Identify which cell holds the provided text, then report its (X, Y) central coordinate. 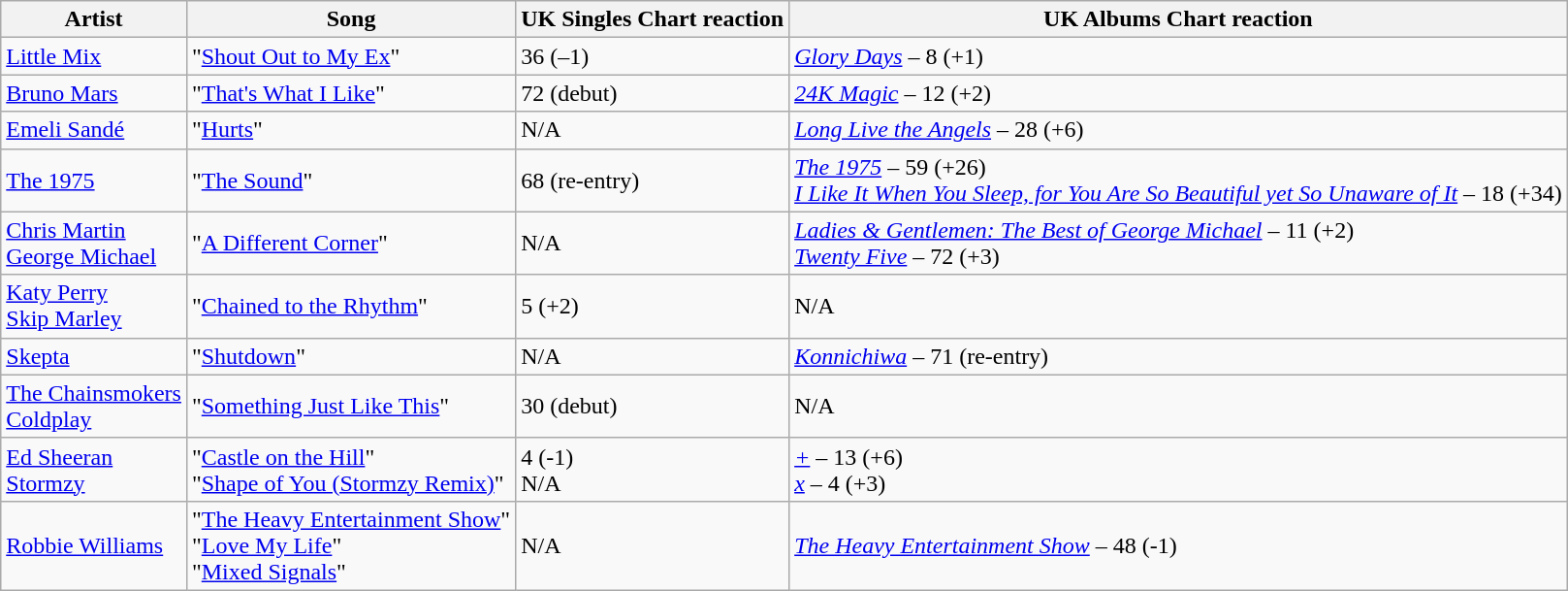
"Castle on the Hill""Shape of You (Stormzy Remix)" (351, 470)
Glory Days – 8 (+1) (1179, 56)
The ChainsmokersColdplay (94, 406)
UK Singles Chart reaction (653, 19)
Long Live the Angels – 28 (+6) (1179, 130)
68 (re-entry) (653, 181)
"Chained to the Rhythm" (351, 307)
Song (351, 19)
30 (debut) (653, 406)
72 (debut) (653, 93)
"Shout Out to My Ex" (351, 56)
24K Magic – 12 (+2) (1179, 93)
UK Albums Chart reaction (1179, 19)
5 (+2) (653, 307)
Ed SheeranStormzy (94, 470)
Artist (94, 19)
The 1975 (94, 181)
Chris MartinGeorge Michael (94, 243)
Ladies & Gentlemen: The Best of George Michael – 11 (+2)Twenty Five – 72 (+3) (1179, 243)
+ – 13 (+6)x – 4 (+3) (1179, 470)
"The Heavy Entertainment Show""Love My Life""Mixed Signals" (351, 545)
"That's What I Like" (351, 93)
"Something Just Like This" (351, 406)
The Heavy Entertainment Show – 48 (-1) (1179, 545)
4 (-1)N/A (653, 470)
Little Mix (94, 56)
Katy PerrySkip Marley (94, 307)
Emeli Sandé (94, 130)
Robbie Williams (94, 545)
"Hurts" (351, 130)
"Shutdown" (351, 356)
"The Sound" (351, 181)
The 1975 – 59 (+26)I Like It When You Sleep, for You Are So Beautiful yet So Unaware of It – 18 (+34) (1179, 181)
36 (–1) (653, 56)
"A Different Corner" (351, 243)
Konnichiwa – 71 (re-entry) (1179, 356)
Skepta (94, 356)
Bruno Mars (94, 93)
